Search for the cell housing the specified text and yield its (X, Y) center coordinate. 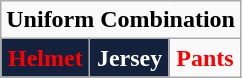
Pants (204, 58)
Uniform Combination (121, 20)
Jersey (130, 58)
Helmet (46, 58)
